For the text-containing cell, return its midpoint in [X, Y] coordinate format. 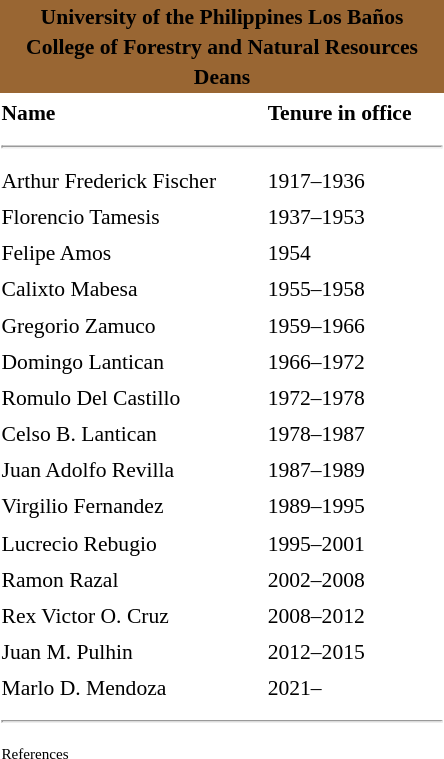
1955–1958 [355, 288]
Domingo Lantican [132, 362]
Rex Victor O. Cruz [132, 614]
1959–1966 [355, 324]
1972–1978 [355, 398]
Celso B. Lantican [132, 434]
1954 [355, 252]
Ramon Razal [132, 578]
1987–1989 [355, 470]
1978–1987 [355, 434]
Arthur Frederick Fischer [132, 180]
University of the Philippines Los BañosCollege of Forestry and Natural Resources Deans [222, 47]
Name [132, 114]
2008–2012 [355, 614]
1917–1936 [355, 180]
Gregorio Zamuco [132, 324]
1937–1953 [355, 216]
2021– [355, 688]
Juan M. Pulhin [132, 652]
Virgilio Fernandez [132, 506]
2002–2008 [355, 578]
Marlo D. Mendoza [132, 688]
2012–2015 [355, 652]
Juan Adolfo Revilla [132, 470]
Florencio Tamesis [132, 216]
Calixto Mabesa [132, 288]
1995–2001 [355, 542]
1989–1995 [355, 506]
1966–1972 [355, 362]
Felipe Amos [132, 252]
Tenure in office [355, 114]
Romulo Del Castillo [132, 398]
Lucrecio Rebugio [132, 542]
